Output the (X, Y) coordinate of the center of the cell containing the given text.  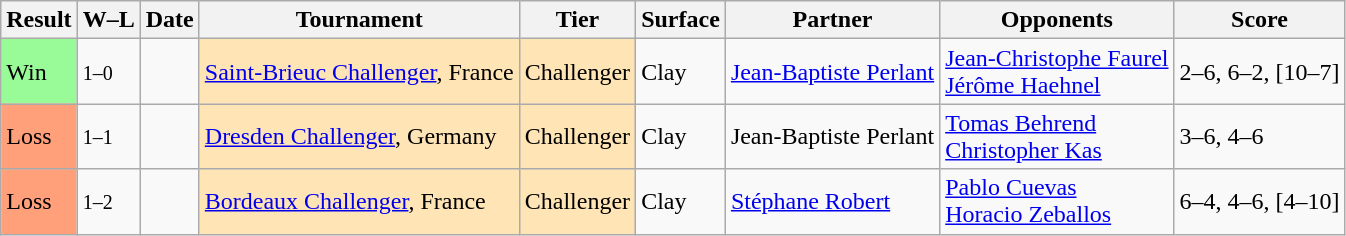
1–1 (108, 136)
Score (1260, 20)
Bordeaux Challenger, France (359, 202)
2–6, 6–2, [10–7] (1260, 72)
Tournament (359, 20)
Result (39, 20)
3–6, 4–6 (1260, 136)
Dresden Challenger, Germany (359, 136)
Date (170, 20)
Jean-Christophe Faurel Jérôme Haehnel (1057, 72)
Win (39, 72)
Surface (681, 20)
6–4, 4–6, [4–10] (1260, 202)
Saint-Brieuc Challenger, France (359, 72)
Pablo Cuevas Horacio Zeballos (1057, 202)
Stéphane Robert (832, 202)
Partner (832, 20)
Tomas Behrend Christopher Kas (1057, 136)
1–2 (108, 202)
W–L (108, 20)
Tier (577, 20)
1–0 (108, 72)
Opponents (1057, 20)
